Output the (x, y) coordinate of the center of the cell containing the given text.  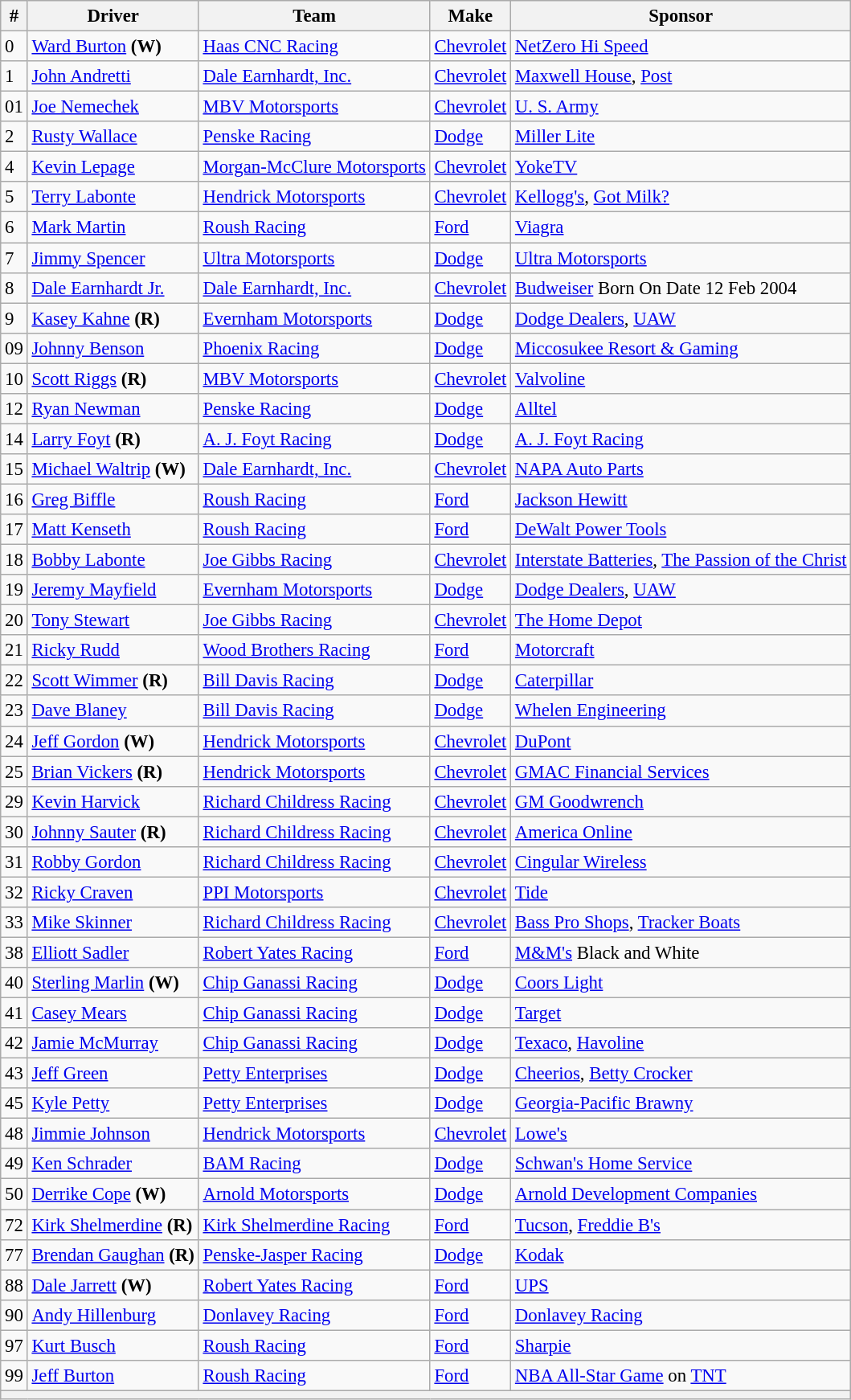
Kodak (681, 1255)
GM Goodwrench (681, 801)
49 (14, 1165)
Cheerios, Betty Crocker (681, 1074)
Maxwell House, Post (681, 76)
Michael Waltrip (W) (113, 469)
Miccosukee Resort & Gaming (681, 348)
Kyle Petty (113, 1103)
Kirk Shelmerdine Racing (314, 1225)
Ward Burton (W) (113, 47)
NBA All-Star Game on TNT (681, 1376)
18 (14, 560)
4 (14, 167)
Ricky Craven (113, 892)
Jimmy Spencer (113, 258)
Brendan Gaughan (R) (113, 1255)
M&M's Black and White (681, 952)
Sharpie (681, 1345)
Target (681, 1013)
Penske-Jasper Racing (314, 1255)
Schwan's Home Service (681, 1165)
Kellogg's, Got Milk? (681, 197)
Ryan Newman (113, 409)
Haas CNC Racing (314, 47)
Brian Vickers (R) (113, 772)
24 (14, 741)
Robby Gordon (113, 862)
12 (14, 409)
41 (14, 1013)
Greg Biffle (113, 499)
Team (314, 16)
NetZero Hi Speed (681, 47)
6 (14, 227)
America Online (681, 832)
Wood Brothers Racing (314, 650)
Arnold Development Companies (681, 1194)
Jamie McMurray (113, 1043)
Matt Kenseth (113, 530)
8 (14, 288)
7 (14, 258)
10 (14, 379)
Kevin Harvick (113, 801)
0 (14, 47)
Arnold Motorsports (314, 1194)
Ken Schrader (113, 1165)
17 (14, 530)
38 (14, 952)
NAPA Auto Parts (681, 469)
PPI Motorsports (314, 892)
Larry Foyt (R) (113, 439)
Jeff Gordon (W) (113, 741)
09 (14, 348)
23 (14, 711)
Cingular Wireless (681, 862)
UPS (681, 1285)
33 (14, 923)
Rusty Wallace (113, 137)
Georgia-Pacific Brawny (681, 1103)
Budweiser Born On Date 12 Feb 2004 (681, 288)
21 (14, 650)
Miller Lite (681, 137)
Jeremy Mayfield (113, 590)
U. S. Army (681, 107)
Joe Nemechek (113, 107)
9 (14, 318)
Whelen Engineering (681, 711)
Phoenix Racing (314, 348)
Bobby Labonte (113, 560)
Jeff Green (113, 1074)
Sterling Marlin (W) (113, 983)
Casey Mears (113, 1013)
Interstate Batteries, The Passion of the Christ (681, 560)
25 (14, 772)
Caterpillar (681, 681)
29 (14, 801)
88 (14, 1285)
Scott Riggs (R) (113, 379)
Kurt Busch (113, 1345)
Lowe's (681, 1134)
Jimmie Johnson (113, 1134)
43 (14, 1074)
Johnny Sauter (R) (113, 832)
Alltel (681, 409)
Derrike Cope (W) (113, 1194)
Dale Jarrett (W) (113, 1285)
Mark Martin (113, 227)
50 (14, 1194)
72 (14, 1225)
Terry Labonte (113, 197)
Tide (681, 892)
Ricky Rudd (113, 650)
2 (14, 137)
DuPont (681, 741)
19 (14, 590)
Sponsor (681, 16)
45 (14, 1103)
14 (14, 439)
30 (14, 832)
16 (14, 499)
48 (14, 1134)
5 (14, 197)
Bass Pro Shops, Tracker Boats (681, 923)
Morgan-McClure Motorsports (314, 167)
# (14, 16)
42 (14, 1043)
01 (14, 107)
Jackson Hewitt (681, 499)
Make (470, 16)
Mike Skinner (113, 923)
20 (14, 620)
97 (14, 1345)
Andy Hillenburg (113, 1315)
Driver (113, 16)
Texaco, Havoline (681, 1043)
99 (14, 1376)
Kasey Kahne (R) (113, 318)
Motorcraft (681, 650)
Dave Blaney (113, 711)
40 (14, 983)
15 (14, 469)
Valvoline (681, 379)
Tucson, Freddie B's (681, 1225)
22 (14, 681)
The Home Depot (681, 620)
Johnny Benson (113, 348)
Coors Light (681, 983)
BAM Racing (314, 1165)
Dale Earnhardt Jr. (113, 288)
Jeff Burton (113, 1376)
Viagra (681, 227)
Tony Stewart (113, 620)
Scott Wimmer (R) (113, 681)
John Andretti (113, 76)
31 (14, 862)
Kevin Lepage (113, 167)
YokeTV (681, 167)
32 (14, 892)
DeWalt Power Tools (681, 530)
90 (14, 1315)
Elliott Sadler (113, 952)
77 (14, 1255)
GMAC Financial Services (681, 772)
1 (14, 76)
Kirk Shelmerdine (R) (113, 1225)
